Detect which cell encompasses the target text, then output its (x, y) center coordinate. 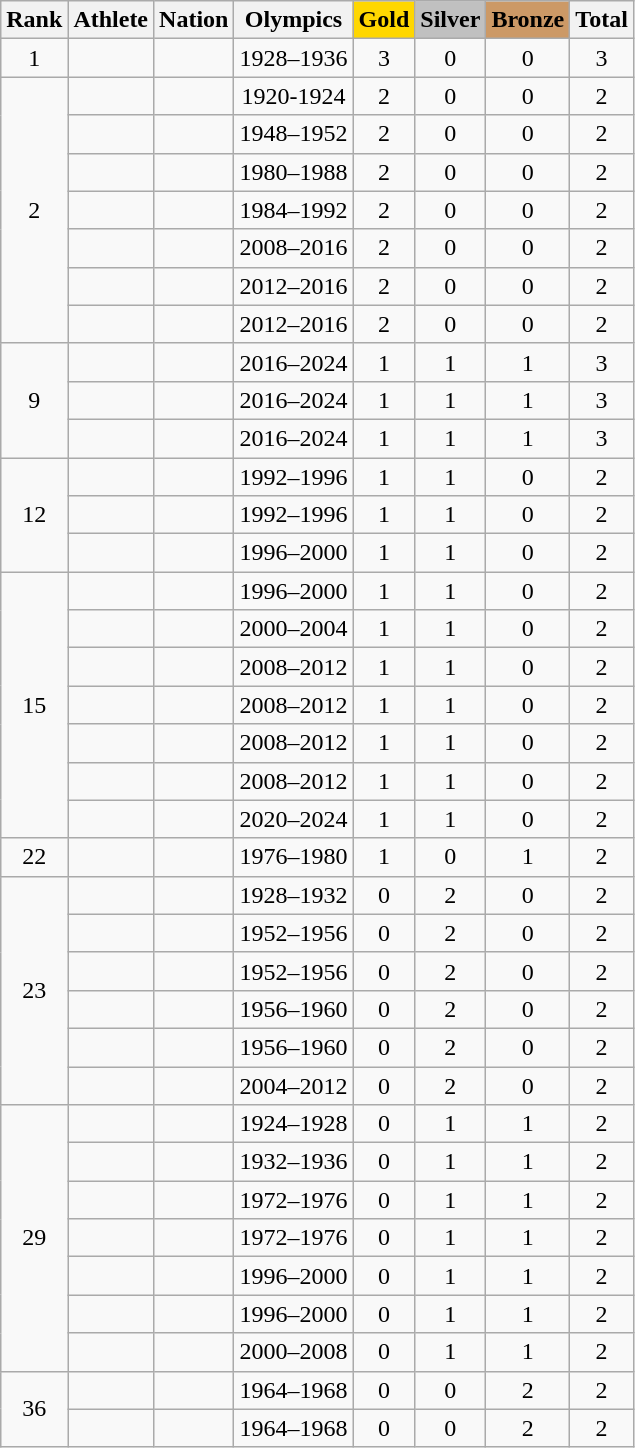
Gold (384, 20)
Rank (34, 20)
Nation (194, 20)
1928–1932 (294, 895)
2004–2012 (294, 1085)
12 (34, 515)
2000–2008 (294, 1352)
29 (34, 1238)
2020–2024 (294, 819)
1920-1924 (294, 96)
1924–1928 (294, 1124)
23 (34, 990)
Olympics (294, 20)
15 (34, 705)
1984–1992 (294, 210)
1976–1980 (294, 857)
9 (34, 400)
Total (602, 20)
2000–2004 (294, 629)
Bronze (528, 20)
36 (34, 1409)
22 (34, 857)
1980–1988 (294, 172)
1932–1936 (294, 1162)
1948–1952 (294, 134)
1928–1936 (294, 58)
Silver (450, 20)
Athlete (111, 20)
2008–2016 (294, 248)
